Pinpoint the cell where the given text exists, returning its [X, Y] midpoint coordinate. 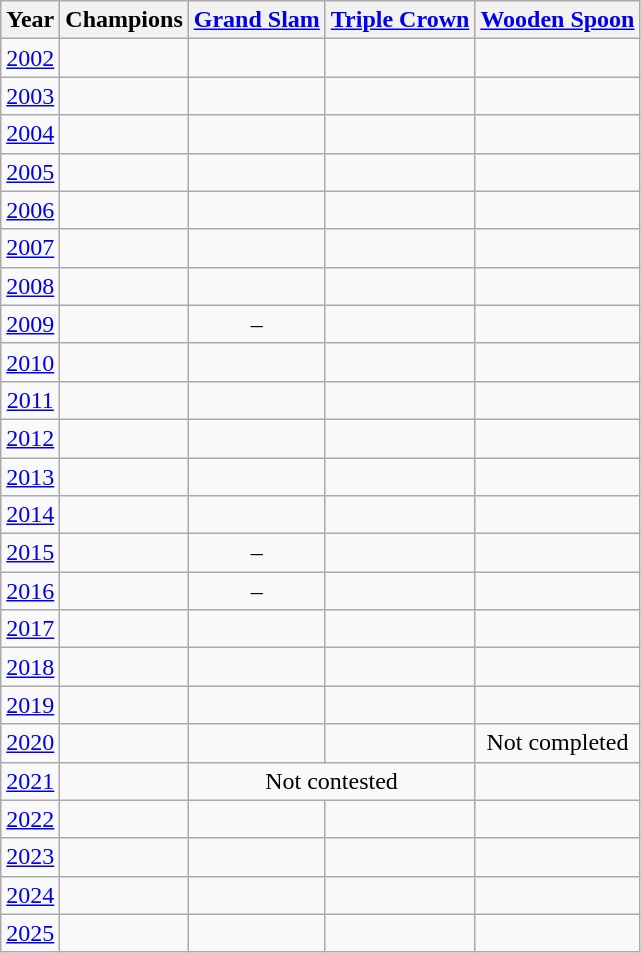
2020 [30, 743]
2021 [30, 781]
2017 [30, 629]
Not contested [332, 781]
2005 [30, 172]
2013 [30, 477]
Year [30, 20]
Grand Slam [256, 20]
2023 [30, 857]
2015 [30, 553]
2022 [30, 819]
2016 [30, 591]
2002 [30, 58]
2003 [30, 96]
2012 [30, 438]
Not completed [558, 743]
Champions [124, 20]
2014 [30, 515]
2025 [30, 933]
Triple Crown [400, 20]
Wooden Spoon [558, 20]
2024 [30, 895]
2019 [30, 705]
2011 [30, 400]
2010 [30, 362]
2004 [30, 134]
2009 [30, 324]
2007 [30, 248]
2006 [30, 210]
2018 [30, 667]
2008 [30, 286]
